Locate the cell with the specified text and output its (x, y) center coordinate. 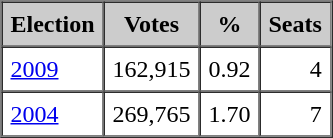
Seats (296, 24)
2009 (53, 68)
162,915 (152, 68)
2004 (53, 114)
7 (296, 114)
% (230, 24)
269,765 (152, 114)
Election (53, 24)
0.92 (230, 68)
4 (296, 68)
Votes (152, 24)
1.70 (230, 114)
